Output the (X, Y) coordinate of the center of the cell containing the given text.  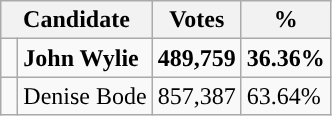
63.64% (286, 96)
36.36% (286, 58)
489,759 (196, 58)
Denise Bode (85, 96)
Votes (196, 20)
Candidate (76, 20)
John Wylie (85, 58)
857,387 (196, 96)
% (286, 20)
